Output the (x, y) coordinate of the center of the cell containing the given text.  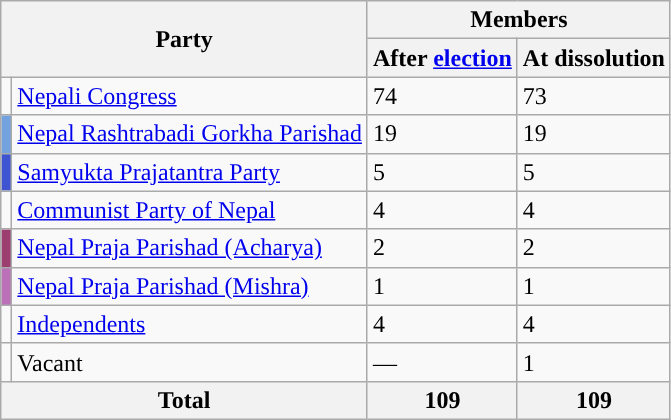
Nepali Congress (190, 96)
Nepal Praja Parishad (Mishra) (190, 286)
Total (184, 400)
— (442, 362)
Samyukta Prajatantra Party (190, 172)
Communist Party of Nepal (190, 210)
73 (594, 96)
After election (442, 58)
Party (184, 39)
Members (518, 20)
74 (442, 96)
At dissolution (594, 58)
Nepal Rashtrabadi Gorkha Parishad (190, 134)
Independents (190, 324)
Nepal Praja Parishad (Acharya) (190, 248)
Vacant (190, 362)
